Search for the cell housing the specified text and yield its (X, Y) center coordinate. 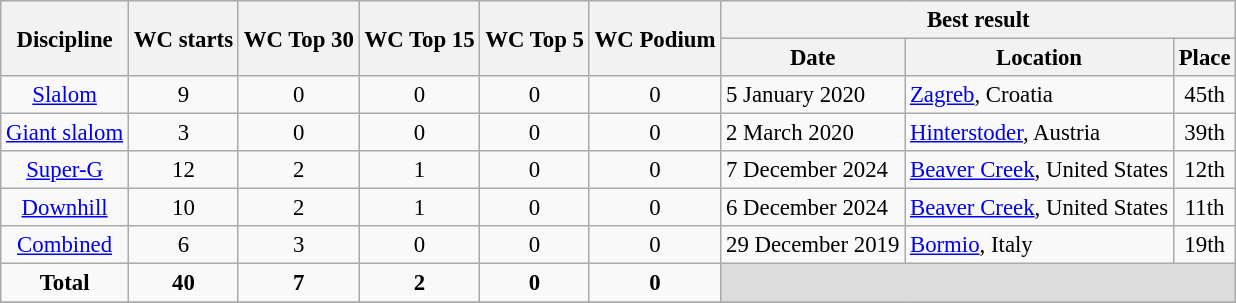
Slalom (65, 95)
Total (65, 283)
7 December 2024 (813, 170)
39th (1204, 133)
WC Top 5 (534, 38)
10 (183, 208)
WC Podium (654, 38)
Combined (65, 245)
Location (1040, 58)
Discipline (65, 38)
12th (1204, 170)
45th (1204, 95)
Super-G (65, 170)
Bormio, Italy (1040, 245)
2 March 2020 (813, 133)
Place (1204, 58)
29 December 2019 (813, 245)
Downhill (65, 208)
Best result (978, 20)
5 January 2020 (813, 95)
9 (183, 95)
7 (298, 283)
Giant slalom (65, 133)
11th (1204, 208)
19th (1204, 245)
6 (183, 245)
WC starts (183, 38)
WC Top 15 (420, 38)
40 (183, 283)
Hinterstoder, Austria (1040, 133)
12 (183, 170)
Date (813, 58)
6 December 2024 (813, 208)
WC Top 30 (298, 38)
Zagreb, Croatia (1040, 95)
